Output the (X, Y) coordinate of the center of the cell containing the given text.  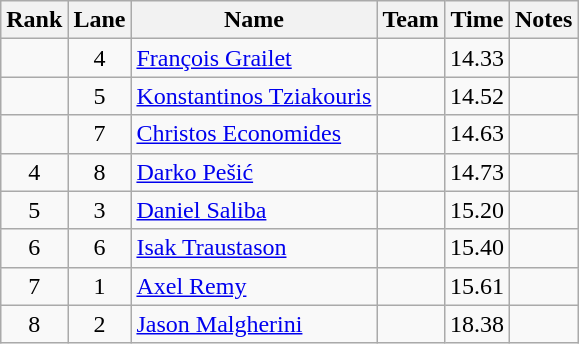
Isak Traustason (254, 248)
Team (411, 20)
François Grailet (254, 58)
Lane (100, 20)
15.20 (476, 210)
Konstantinos Tziakouris (254, 96)
Daniel Saliba (254, 210)
15.40 (476, 248)
14.33 (476, 58)
18.38 (476, 324)
2 (100, 324)
Name (254, 20)
Jason Malgherini (254, 324)
15.61 (476, 286)
Axel Remy (254, 286)
1 (100, 286)
Christos Economides (254, 134)
3 (100, 210)
Darko Pešić (254, 172)
Rank (34, 20)
14.52 (476, 96)
14.73 (476, 172)
14.63 (476, 134)
Notes (543, 20)
Time (476, 20)
